For the text-containing cell, return its midpoint in [X, Y] coordinate format. 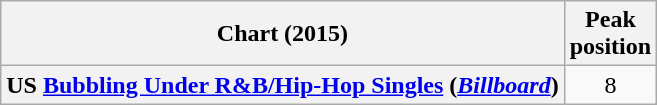
Peakposition [610, 34]
8 [610, 85]
Chart (2015) [282, 34]
US Bubbling Under R&B/Hip-Hop Singles (Billboard) [282, 85]
